Provide the (x, y) coordinate of the cell's center where the given text is located.  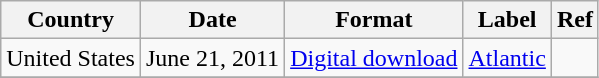
Date (212, 20)
Atlantic (507, 58)
Country (71, 20)
Format (374, 20)
June 21, 2011 (212, 58)
Digital download (374, 58)
Ref (574, 20)
Label (507, 20)
United States (71, 58)
